Output the (X, Y) coordinate of the center of the cell containing the given text.  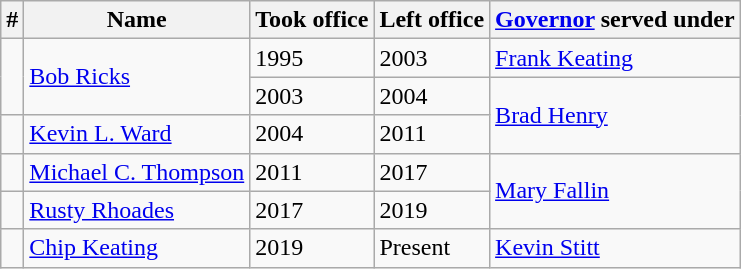
Governor served under (616, 20)
1995 (312, 58)
Brad Henry (616, 115)
Bob Ricks (137, 77)
# (12, 20)
Frank Keating (616, 58)
Kevin Stitt (616, 248)
Chip Keating (137, 248)
Name (137, 20)
Took office (312, 20)
Present (432, 248)
Michael C. Thompson (137, 172)
Rusty Rhoades (137, 210)
Kevin L. Ward (137, 134)
Mary Fallin (616, 191)
Left office (432, 20)
